Extract the [X, Y] coordinate from the center of the cell holding the provided text.  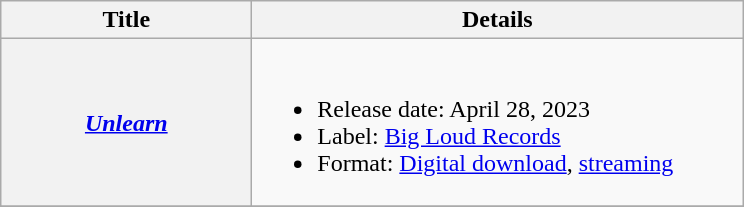
Title [126, 20]
Details [498, 20]
Release date: April 28, 2023Label: Big Loud RecordsFormat: Digital download, streaming [498, 122]
Unlearn [126, 122]
